For the text-containing cell, return its midpoint in (x, y) coordinate format. 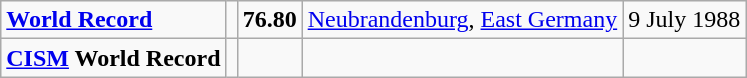
Neubrandenburg, East Germany (462, 20)
9 July 1988 (684, 20)
World Record (114, 20)
76.80 (270, 20)
CISM World Record (114, 58)
